Return the [X, Y] coordinate for the center point of the cell that contains the specified text.  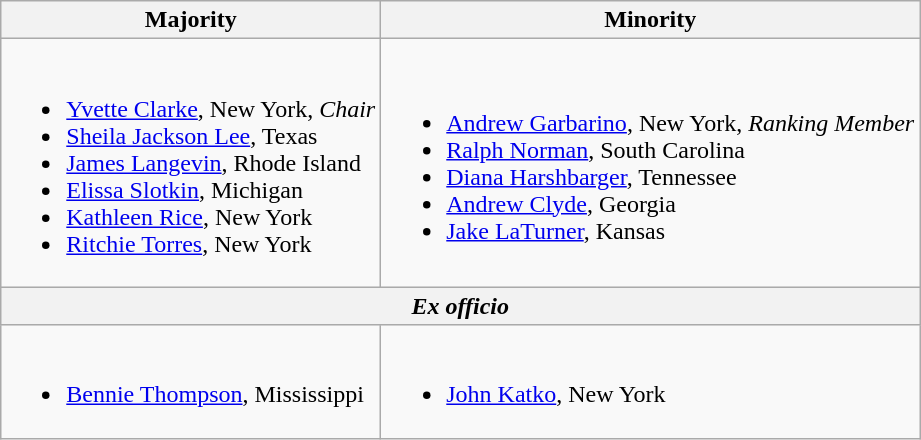
John Katko, New York [650, 382]
Ex officio [460, 306]
Majority [191, 20]
Bennie Thompson, Mississippi [191, 382]
Andrew Garbarino, New York, Ranking MemberRalph Norman, South CarolinaDiana Harshbarger, TennesseeAndrew Clyde, GeorgiaJake LaTurner, Kansas [650, 163]
Minority [650, 20]
